Detect which cell encompasses the target text, then output its [X, Y] center coordinate. 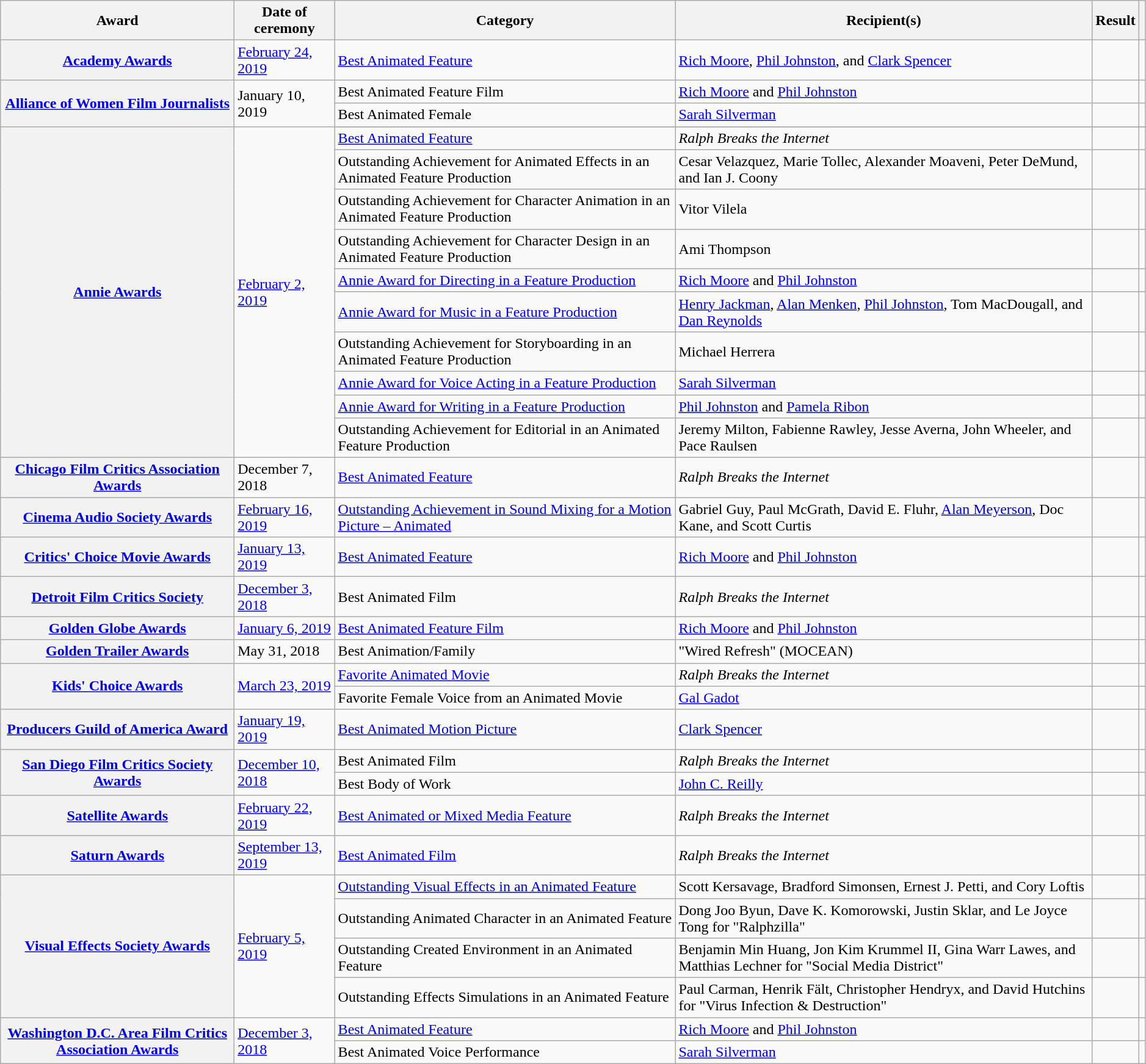
Annie Award for Writing in a Feature Production [505, 406]
Producers Guild of America Award [117, 729]
Clark Spencer [884, 729]
Cesar Velazquez, Marie Tollec, Alexander Moaveni, Peter DeMund, and Ian J. Coony [884, 170]
Gal Gadot [884, 698]
Outstanding Animated Character in an Animated Feature [505, 918]
February 16, 2019 [285, 518]
Rich Moore, Phil Johnston, and Clark Spencer [884, 60]
Favorite Female Voice from an Animated Movie [505, 698]
Phil Johnston and Pamela Ribon [884, 406]
Paul Carman, Henrik Fält, Christopher Hendryx, and David Hutchins for "Virus Infection & Destruction" [884, 997]
Category [505, 21]
Annie Award for Voice Acting in a Feature Production [505, 383]
Visual Effects Society Awards [117, 946]
Annie Award for Directing in a Feature Production [505, 280]
Michael Herrera [884, 352]
Recipient(s) [884, 21]
March 23, 2019 [285, 686]
Saturn Awards [117, 855]
January 6, 2019 [285, 628]
Outstanding Achievement for Storyboarding in an Animated Feature Production [505, 352]
September 13, 2019 [285, 855]
Outstanding Effects Simulations in an Animated Feature [505, 997]
Outstanding Achievement for Animated Effects in an Animated Feature Production [505, 170]
Outstanding Visual Effects in an Animated Feature [505, 886]
"Wired Refresh" (MOCEAN) [884, 651]
Best Animated Female [505, 115]
Outstanding Created Environment in an Animated Feature [505, 958]
Detroit Film Critics Society [117, 597]
Best Animation/Family [505, 651]
Critics' Choice Movie Awards [117, 557]
Golden Globe Awards [117, 628]
Award [117, 21]
San Diego Film Critics Society Awards [117, 772]
Outstanding Achievement in Sound Mixing for a Motion Picture – Animated [505, 518]
December 7, 2018 [285, 477]
Alliance of Women Film Journalists [117, 103]
Henry Jackman, Alan Menken, Phil Johnston, Tom MacDougall, and Dan Reynolds [884, 311]
Kids' Choice Awards [117, 686]
Jeremy Milton, Fabienne Rawley, Jesse Averna, John Wheeler, and Pace Raulsen [884, 438]
Annie Award for Music in a Feature Production [505, 311]
Favorite Animated Movie [505, 675]
Gabriel Guy, Paul McGrath, David E. Fluhr, Alan Meyerson, Doc Kane, and Scott Curtis [884, 518]
January 10, 2019 [285, 103]
May 31, 2018 [285, 651]
Chicago Film Critics Association Awards [117, 477]
Golden Trailer Awards [117, 651]
January 19, 2019 [285, 729]
Outstanding Achievement for Character Design in an Animated Feature Production [505, 249]
Washington D.C. Area Film Critics Association Awards [117, 1041]
John C. Reilly [884, 784]
Date of ceremony [285, 21]
February 22, 2019 [285, 816]
Outstanding Achievement for Editorial in an Animated Feature Production [505, 438]
Dong Joo Byun, Dave K. Komorowski, Justin Sklar, and Le Joyce Tong for "Ralphzilla" [884, 918]
Benjamin Min Huang, Jon Kim Krummel II, Gina Warr Lawes, and Matthias Lechner for "Social Media District" [884, 958]
Outstanding Achievement for Character Animation in an Animated Feature Production [505, 209]
Result [1115, 21]
Best Body of Work [505, 784]
Ami Thompson [884, 249]
February 24, 2019 [285, 60]
Vitor Vilela [884, 209]
Academy Awards [117, 60]
Scott Kersavage, Bradford Simonsen, Ernest J. Petti, and Cory Loftis [884, 886]
January 13, 2019 [285, 557]
February 2, 2019 [285, 292]
Best Animated Motion Picture [505, 729]
Best Animated or Mixed Media Feature [505, 816]
December 10, 2018 [285, 772]
Satellite Awards [117, 816]
Best Animated Voice Performance [505, 1052]
Annie Awards [117, 292]
Cinema Audio Society Awards [117, 518]
February 5, 2019 [285, 946]
